Search for the cell housing the specified text and yield its [x, y] center coordinate. 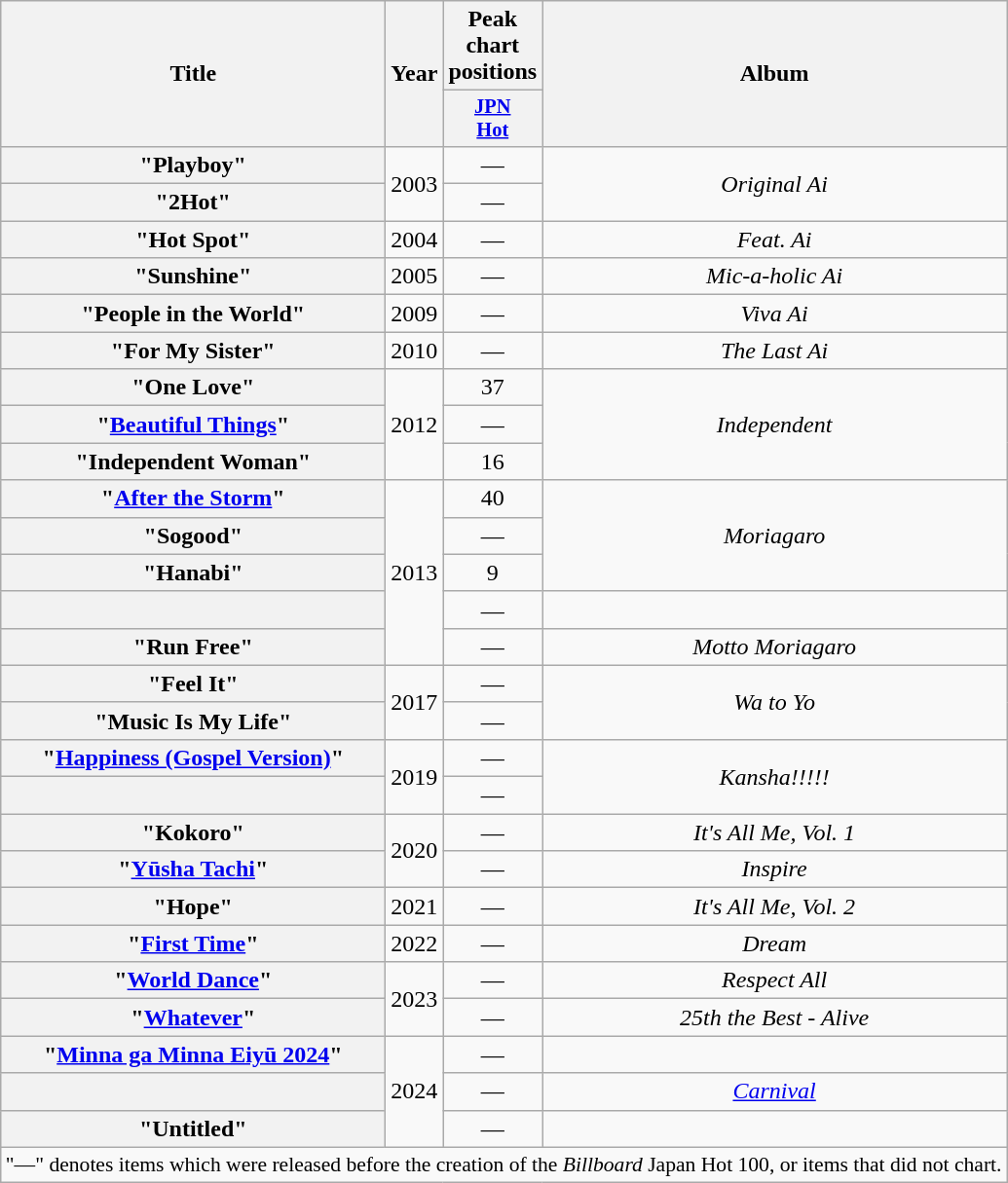
Mic-a-holic Ai [775, 277]
16 [493, 462]
40 [493, 499]
"Playboy" [193, 165]
"Kokoro" [193, 832]
Moriagaro [775, 536]
"People in the World" [193, 314]
"Hot Spot" [193, 240]
"Untitled" [193, 1128]
Peak chart positions [493, 46]
37 [493, 388]
Year [415, 74]
It's All Me, Vol. 1 [775, 832]
"—" denotes items which were released before the creation of the Billboard Japan Hot 100, or items that did not chart. [504, 1165]
Dream [775, 943]
"Whatever" [193, 1017]
2017 [415, 702]
"World Dance" [193, 980]
JPNHot [493, 119]
"Sogood" [193, 536]
2004 [415, 240]
2023 [415, 999]
2022 [415, 943]
Carnival [775, 1091]
"Beautiful Things" [193, 425]
"2Hot" [193, 203]
Album [775, 74]
"For My Sister" [193, 351]
"Hope" [193, 906]
2009 [415, 314]
Respect All [775, 980]
"Yūsha Tachi" [193, 869]
2019 [415, 776]
"One Love" [193, 388]
2003 [415, 183]
Wa to Yo [775, 702]
Feat. Ai [775, 240]
2021 [415, 906]
"Hanabi" [193, 573]
Title [193, 74]
"Feel It" [193, 684]
"First Time" [193, 943]
Viva Ai [775, 314]
2024 [415, 1091]
"Music Is My Life" [193, 721]
25th the Best - Alive [775, 1017]
2010 [415, 351]
9 [493, 573]
2013 [415, 573]
"Minna ga Minna Eiyū 2024" [193, 1054]
It's All Me, Vol. 2 [775, 906]
"Sunshine" [193, 277]
Independent [775, 425]
Inspire [775, 869]
2005 [415, 277]
2012 [415, 425]
Motto Moriagaro [775, 647]
"Run Free" [193, 647]
Original Ai [775, 183]
2020 [415, 851]
The Last Ai [775, 351]
Kansha!!!!! [775, 776]
"After the Storm" [193, 499]
"Happiness (Gospel Version)" [193, 758]
"Independent Woman" [193, 462]
